From the cell containing the given text, extract its center point as [x, y] coordinate. 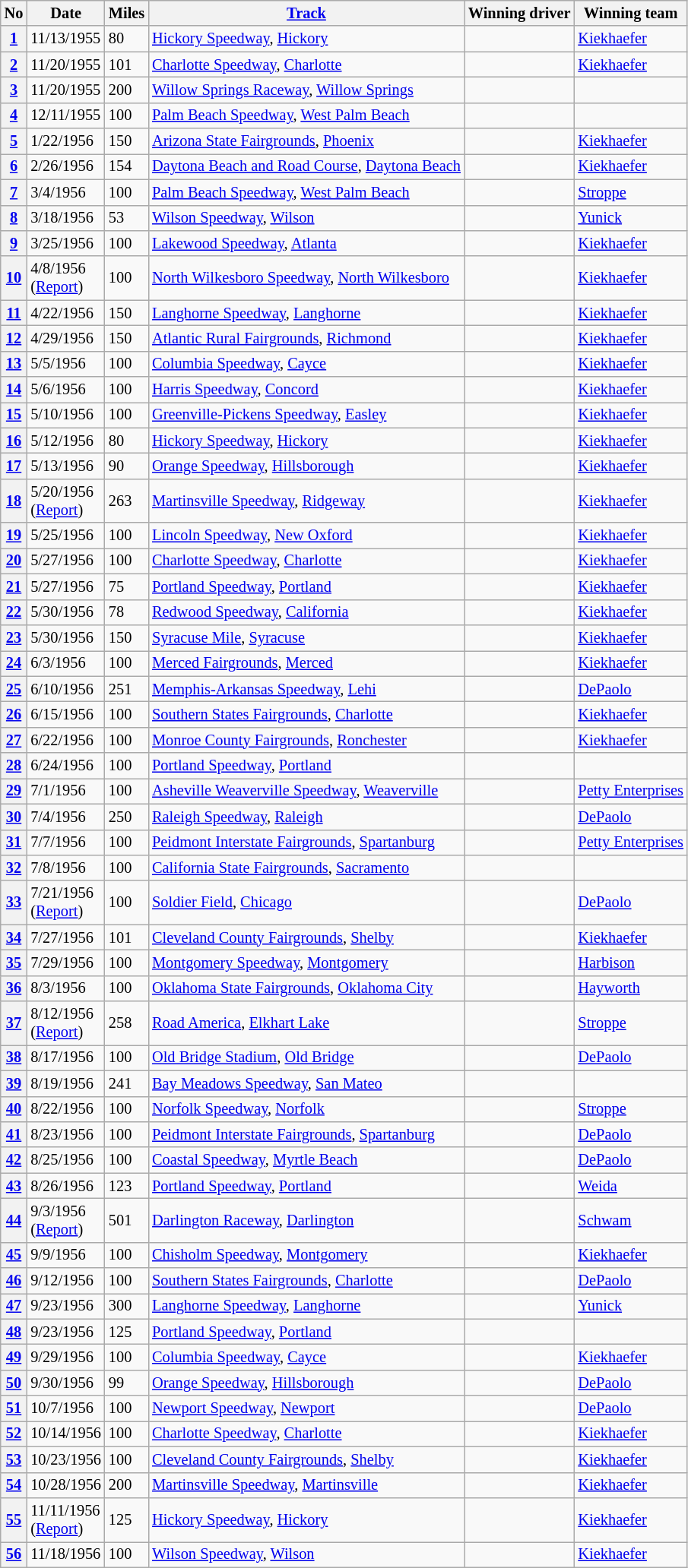
Old Bridge Stadium, Old Bridge [306, 1057]
9/29/1956 [65, 1358]
5/12/1956 [65, 441]
50 [14, 1383]
34 [14, 937]
10/7/1956 [65, 1408]
11/18/1956 [65, 1554]
Newport Speedway, Newport [306, 1408]
12/11/1955 [65, 115]
2/26/1956 [65, 166]
7/27/1956 [65, 937]
1 [14, 39]
9 [14, 243]
123 [126, 1186]
19 [14, 536]
Arizona State Fairgrounds, Phoenix [306, 141]
33 [14, 903]
Asheville Weaverville Speedway, Weaverville [306, 791]
Schwam [630, 1220]
48 [14, 1332]
4/29/1956 [65, 338]
5/5/1956 [65, 364]
47 [14, 1306]
Redwood Speedway, California [306, 612]
Winning driver [520, 13]
6/3/1956 [65, 663]
45 [14, 1255]
California State Fairgrounds, Sacramento [306, 868]
26 [14, 714]
Bay Meadows Speedway, San Mateo [306, 1083]
Syracuse Mile, Syracuse [306, 637]
24 [14, 663]
51 [14, 1408]
8/19/1956 [65, 1083]
Memphis-Arkansas Speedway, Lehi [306, 689]
Greenville-Pickens Speedway, Easley [306, 415]
1/22/1956 [65, 141]
Weida [630, 1186]
13 [14, 364]
37 [14, 1023]
38 [14, 1057]
36 [14, 988]
11 [14, 313]
8/23/1956 [65, 1134]
No [14, 13]
3/25/1956 [65, 243]
6 [14, 166]
29 [14, 791]
Soldier Field, Chicago [306, 903]
6/24/1956 [65, 766]
5/20/1956(Report) [65, 501]
Montgomery Speedway, Montgomery [306, 963]
5/13/1956 [65, 466]
14 [14, 390]
25 [14, 689]
49 [14, 1358]
Raleigh Speedway, Raleigh [306, 817]
28 [14, 766]
11/13/1955 [65, 39]
35 [14, 963]
23 [14, 637]
Martinsville Speedway, Ridgeway [306, 501]
6/22/1956 [65, 740]
Martinsville Speedway, Martinsville [306, 1485]
7/1/1956 [65, 791]
22 [14, 612]
11/11/1956(Report) [65, 1519]
7 [14, 192]
9/9/1956 [65, 1255]
5 [14, 141]
4/8/1956(Report) [65, 278]
27 [14, 740]
9/3/1956(Report) [65, 1220]
7/8/1956 [65, 868]
44 [14, 1220]
Atlantic Rural Fairgrounds, Richmond [306, 338]
8 [14, 218]
12 [14, 338]
Road America, Elkhart Lake [306, 1023]
42 [14, 1160]
3 [14, 90]
43 [14, 1186]
8/26/1956 [65, 1186]
75 [126, 586]
3/4/1956 [65, 192]
40 [14, 1109]
10/14/1956 [65, 1434]
Chisholm Speedway, Montgomery [306, 1255]
8/17/1956 [65, 1057]
Harbison [630, 963]
7/4/1956 [65, 817]
17 [14, 466]
North Wilkesboro Speedway, North Wilkesboro [306, 278]
Hayworth [630, 988]
5/6/1956 [65, 390]
9/12/1956 [65, 1281]
56 [14, 1554]
32 [14, 868]
99 [126, 1383]
5/10/1956 [65, 415]
Miles [126, 13]
16 [14, 441]
7/29/1956 [65, 963]
Coastal Speedway, Myrtle Beach [306, 1160]
263 [126, 501]
Date [65, 13]
15 [14, 415]
Oklahoma State Fairgrounds, Oklahoma City [306, 988]
Harris Speedway, Concord [306, 390]
8/12/1956(Report) [65, 1023]
Daytona Beach and Road Course, Daytona Beach [306, 166]
4/22/1956 [65, 313]
2 [14, 65]
10/23/1956 [65, 1459]
46 [14, 1281]
55 [14, 1519]
41 [14, 1134]
9/30/1956 [65, 1383]
Lakewood Speedway, Atlanta [306, 243]
21 [14, 586]
154 [126, 166]
78 [126, 612]
Track [306, 13]
39 [14, 1083]
4 [14, 115]
241 [126, 1083]
Lincoln Speedway, New Oxford [306, 536]
8/25/1956 [65, 1160]
30 [14, 817]
31 [14, 842]
300 [126, 1306]
20 [14, 561]
251 [126, 689]
8/3/1956 [65, 988]
250 [126, 817]
10 [14, 278]
54 [14, 1485]
Willow Springs Raceway, Willow Springs [306, 90]
6/15/1956 [65, 714]
3/18/1956 [65, 218]
7/21/1956(Report) [65, 903]
Winning team [630, 13]
Darlington Raceway, Darlington [306, 1220]
5/25/1956 [65, 536]
18 [14, 501]
Norfolk Speedway, Norfolk [306, 1109]
52 [14, 1434]
501 [126, 1220]
258 [126, 1023]
8/22/1956 [65, 1109]
10/28/1956 [65, 1485]
Merced Fairgrounds, Merced [306, 663]
90 [126, 466]
6/10/1956 [65, 689]
7/7/1956 [65, 842]
Monroe County Fairgrounds, Ronchester [306, 740]
